Capture the cell that displays the provided text and extract its (x, y) central coordinate. 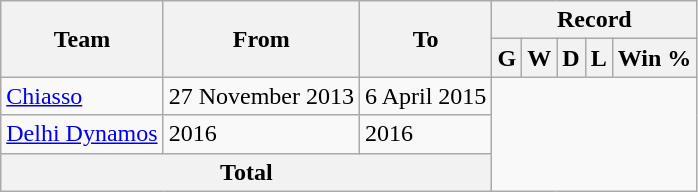
Delhi Dynamos (82, 134)
Total (246, 172)
Win % (654, 58)
6 April 2015 (425, 96)
D (571, 58)
Chiasso (82, 96)
27 November 2013 (261, 96)
To (425, 39)
G (507, 58)
Record (594, 20)
Team (82, 39)
W (540, 58)
From (261, 39)
L (598, 58)
